Determine the [x, y] coordinate at the center of the cell enclosing the given text.  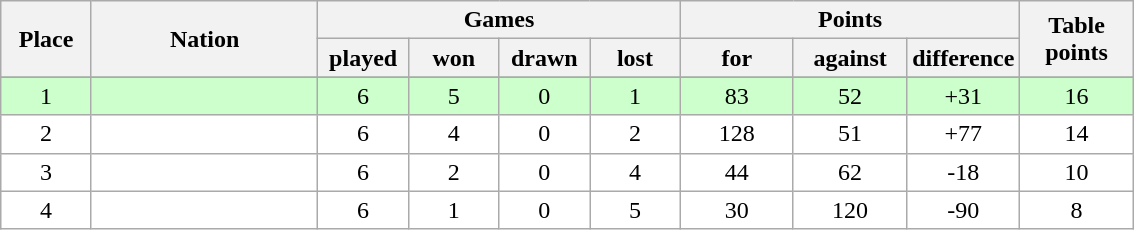
8 [1076, 210]
played [364, 58]
+77 [964, 134]
+31 [964, 96]
lost [636, 58]
Nation [204, 39]
-90 [964, 210]
14 [1076, 134]
44 [736, 172]
3 [46, 172]
drawn [544, 58]
for [736, 58]
52 [850, 96]
62 [850, 172]
Place [46, 39]
16 [1076, 96]
won [454, 58]
Games [499, 20]
difference [964, 58]
10 [1076, 172]
-18 [964, 172]
51 [850, 134]
Points [850, 20]
83 [736, 96]
30 [736, 210]
120 [850, 210]
against [850, 58]
Tablepoints [1076, 39]
128 [736, 134]
